Return [X, Y] of the center of cell containing provided text 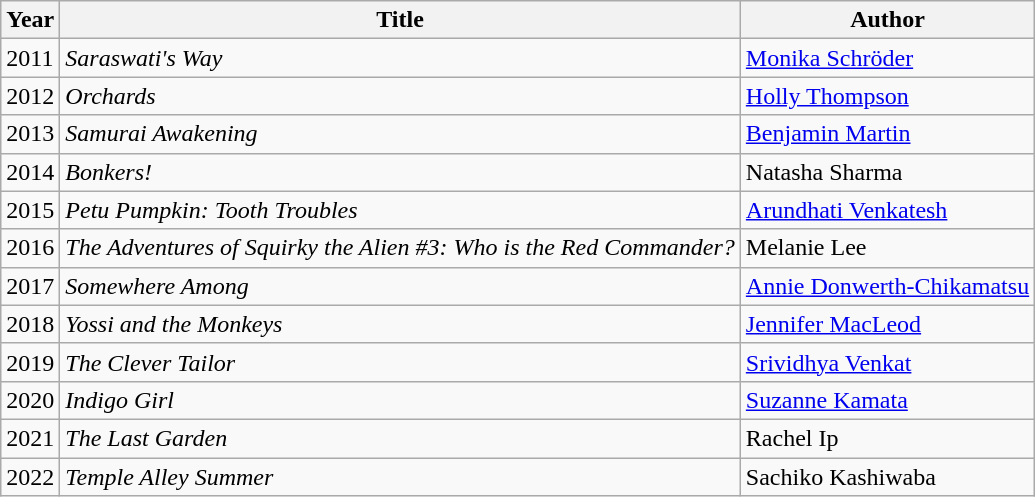
Srividhya Venkat [887, 362]
Arundhati Venkatesh [887, 210]
Somewhere Among [400, 286]
Orchards [400, 96]
The Adventures of Squirky the Alien #3: Who is the Red Commander? [400, 248]
2020 [30, 400]
Sachiko Kashiwaba [887, 477]
The Clever Tailor [400, 362]
Author [887, 20]
2012 [30, 96]
2017 [30, 286]
Benjamin Martin [887, 134]
Natasha Sharma [887, 172]
2013 [30, 134]
Samurai Awakening [400, 134]
Saraswati's Way [400, 58]
Annie Donwerth-Chikamatsu [887, 286]
Petu Pumpkin: Tooth Troubles [400, 210]
2016 [30, 248]
2014 [30, 172]
The Last Garden [400, 438]
Jennifer MacLeod [887, 324]
Suzanne Kamata [887, 400]
Melanie Lee [887, 248]
2011 [30, 58]
Bonkers! [400, 172]
Monika Schröder [887, 58]
Year [30, 20]
2015 [30, 210]
Rachel Ip [887, 438]
Holly Thompson [887, 96]
Yossi and the Monkeys [400, 324]
Title [400, 20]
2021 [30, 438]
2018 [30, 324]
Temple Alley Summer [400, 477]
Indigo Girl [400, 400]
2019 [30, 362]
2022 [30, 477]
